Output the [X, Y] coordinate of the center of the cell containing the given text.  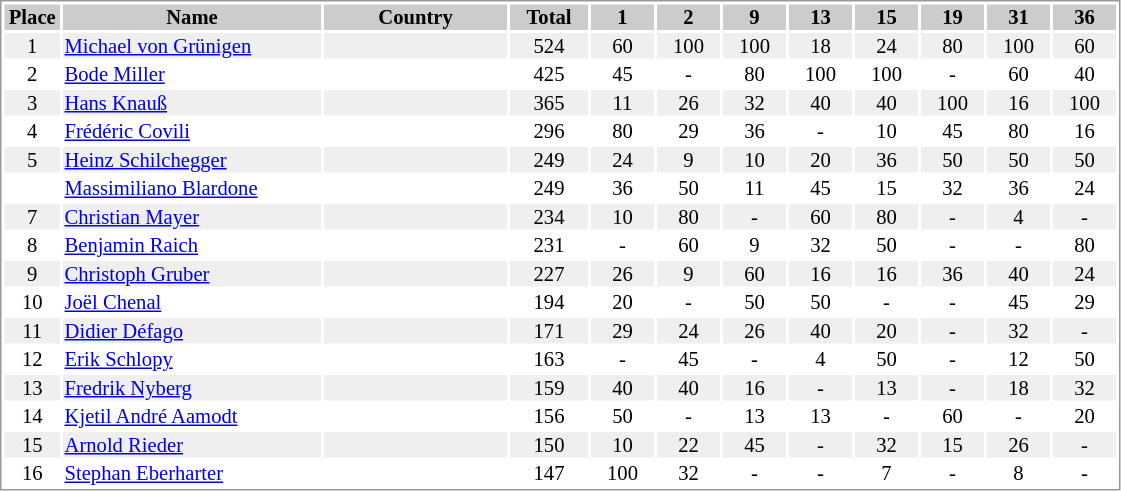
194 [549, 303]
Total [549, 17]
227 [549, 274]
Heinz Schilchegger [192, 160]
296 [549, 131]
156 [549, 417]
147 [549, 473]
Bode Miller [192, 75]
365 [549, 103]
163 [549, 359]
Fredrik Nyberg [192, 388]
159 [549, 388]
14 [32, 417]
Erik Schlopy [192, 359]
19 [952, 17]
Christian Mayer [192, 217]
Joël Chenal [192, 303]
Christoph Gruber [192, 274]
Place [32, 17]
Massimiliano Blardone [192, 189]
234 [549, 217]
171 [549, 331]
Arnold Rieder [192, 445]
Michael von Grünigen [192, 46]
Stephan Eberharter [192, 473]
31 [1018, 17]
Didier Défago [192, 331]
231 [549, 245]
Hans Knauß [192, 103]
425 [549, 75]
524 [549, 46]
22 [688, 445]
Benjamin Raich [192, 245]
Country [416, 17]
5 [32, 160]
Kjetil André Aamodt [192, 417]
Name [192, 17]
Frédéric Covili [192, 131]
3 [32, 103]
150 [549, 445]
